Provide the [x, y] coordinate of the cell's center where the given text is located.  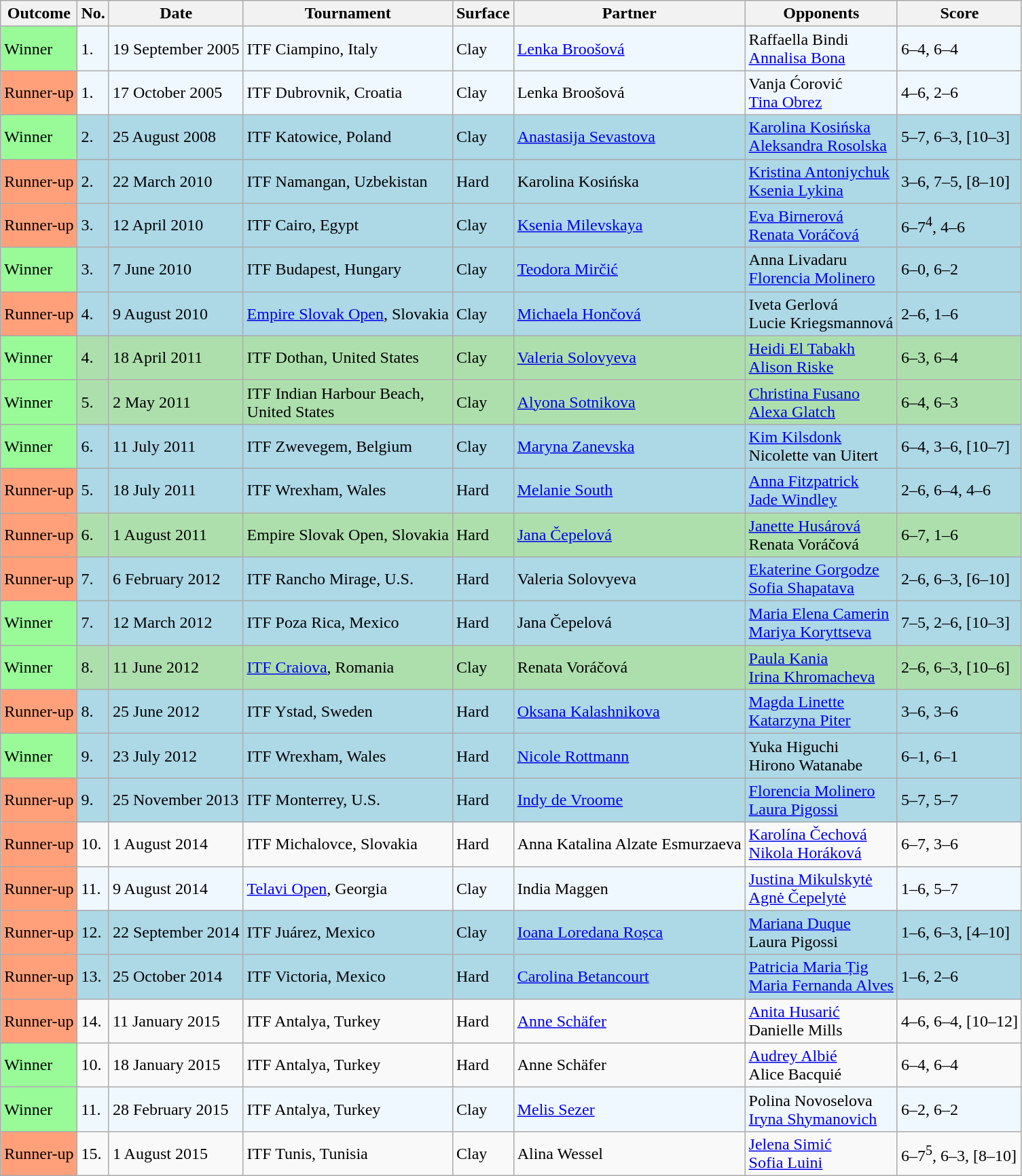
ITF Dubrovnik, Croatia [348, 92]
18 July 2011 [176, 491]
Karolina Kosińska [629, 181]
Indy de Vroome [629, 800]
No. [93, 14]
ITF Michalovce, Slovakia [348, 844]
ITF Ciampino, Italy [348, 49]
Surface [483, 14]
11 June 2012 [176, 667]
Anna Fitzpatrick Jade Windley [821, 491]
Florencia Molinero Laura Pigossi [821, 800]
Eva Birnerová Renata Voráčová [821, 226]
2–6, 6–3, [6–10] [959, 579]
ITF Juárez, Mexico [348, 932]
Opponents [821, 14]
6–4, 6–3 [959, 402]
ITF Rancho Mirage, U.S. [348, 579]
ITF Poza Rica, Mexico [348, 624]
12. [93, 932]
11 July 2011 [176, 446]
Raffaella Bindi Annalisa Bona [821, 49]
ITF Dothan, United States [348, 357]
6–75, 6–3, [8–10] [959, 1154]
25 November 2013 [176, 800]
6–2, 6–2 [959, 1109]
6–4, 3–6, [10–7] [959, 446]
Anna Katalina Alzate Esmurzaeva [629, 844]
Telavi Open, Georgia [348, 889]
Anna Livadaru Florencia Molinero [821, 269]
Melis Sezer [629, 1109]
Mariana Duque Laura Pigossi [821, 932]
ITF Tunis, Tunisia [348, 1154]
Polina Novoselova Iryna Shymanovich [821, 1109]
2–6, 6–3, [10–6] [959, 667]
Christina Fusano Alexa Glatch [821, 402]
2–6, 6–4, 4–6 [959, 491]
6–0, 6–2 [959, 269]
Teodora Mirčić [629, 269]
ITF Victoria, Mexico [348, 977]
Anita Husarić Danielle Mills [821, 1020]
Jelena Simić Sofia Luini [821, 1154]
ITF Cairo, Egypt [348, 226]
Ksenia Milevskaya [629, 226]
1 August 2014 [176, 844]
Vanja Ćorović Tina Obrez [821, 92]
Anastasija Sevastova [629, 137]
Kim Kilsdonk Nicolette van Uitert [821, 446]
1–6, 5–7 [959, 889]
ITF Katowice, Poland [348, 137]
28 February 2015 [176, 1109]
ITF Indian Harbour Beach, United States [348, 402]
1–6, 6–3, [4–10] [959, 932]
Nicole Rottmann [629, 755]
Ioana Loredana Roșca [629, 932]
14. [93, 1020]
1 August 2011 [176, 534]
3–6, 3–6 [959, 712]
Melanie South [629, 491]
19 September 2005 [176, 49]
15. [93, 1154]
6–7, 1–6 [959, 534]
22 March 2010 [176, 181]
Audrey Albié Alice Bacquié [821, 1065]
22 September 2014 [176, 932]
25 June 2012 [176, 712]
Michaela Hončová [629, 314]
18 January 2015 [176, 1065]
2–6, 1–6 [959, 314]
25 October 2014 [176, 977]
Magda Linette Katarzyna Piter [821, 712]
3–6, 7–5, [8–10] [959, 181]
Karolina Kosińska Aleksandra Rosolska [821, 137]
Renata Voráčová [629, 667]
4–6, 6–4, [10–12] [959, 1020]
Karolína Čechová Nikola Horáková [821, 844]
ITF Monterrey, U.S. [348, 800]
6–7, 3–6 [959, 844]
Kristina Antoniychuk Ksenia Lykina [821, 181]
7 June 2010 [176, 269]
9 August 2014 [176, 889]
Tournament [348, 14]
12 April 2010 [176, 226]
9 August 2010 [176, 314]
17 October 2005 [176, 92]
1 August 2015 [176, 1154]
Janette Husárová Renata Voráčová [821, 534]
6–3, 6–4 [959, 357]
23 July 2012 [176, 755]
ITF Zwevegem, Belgium [348, 446]
Oksana Kalashnikova [629, 712]
6–1, 6–1 [959, 755]
7–5, 2–6, [10–3] [959, 624]
Maryna Zanevska [629, 446]
ITF Namangan, Uzbekistan [348, 181]
Yuka Higuchi Hirono Watanabe [821, 755]
Carolina Betancourt [629, 977]
Heidi El Tabakh Alison Riske [821, 357]
Iveta Gerlová Lucie Kriegsmannová [821, 314]
Patricia Maria Țig Maria Fernanda Alves [821, 977]
Outcome [39, 14]
6–74, 4–6 [959, 226]
Partner [629, 14]
Date [176, 14]
4–6, 2–6 [959, 92]
5–7, 5–7 [959, 800]
Alyona Sotnikova [629, 402]
Alina Wessel [629, 1154]
12 March 2012 [176, 624]
ITF Budapest, Hungary [348, 269]
Justina Mikulskytė Agnė Čepelytė [821, 889]
5–7, 6–3, [10–3] [959, 137]
11 January 2015 [176, 1020]
Maria Elena Camerin Mariya Koryttseva [821, 624]
2 May 2011 [176, 402]
ITF Ystad, Sweden [348, 712]
Paula Kania Irina Khromacheva [821, 667]
India Maggen [629, 889]
ITF Craiova, Romania [348, 667]
25 August 2008 [176, 137]
Ekaterine Gorgodze Sofia Shapatava [821, 579]
13. [93, 977]
6 February 2012 [176, 579]
18 April 2011 [176, 357]
1–6, 2–6 [959, 977]
Score [959, 14]
